Output the (x, y) coordinate of the center of the cell containing the given text.  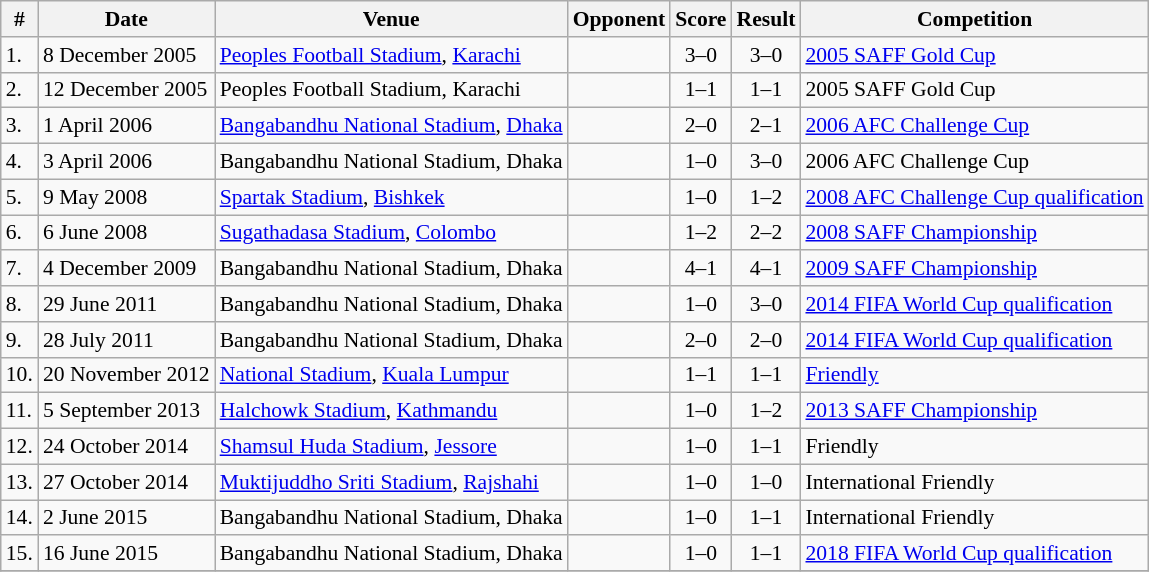
6 June 2008 (126, 233)
6. (20, 233)
3. (20, 126)
8. (20, 304)
Venue (392, 19)
1 April 2006 (126, 126)
29 June 2011 (126, 304)
5. (20, 197)
12. (20, 447)
Date (126, 19)
4. (20, 162)
Spartak Stadium, Bishkek (392, 197)
7. (20, 269)
2008 SAFF Championship (974, 233)
2013 SAFF Championship (974, 411)
9. (20, 340)
27 October 2014 (126, 482)
2–2 (766, 233)
3 April 2006 (126, 162)
Score (700, 19)
15. (20, 554)
2008 AFC Challenge Cup qualification (974, 197)
National Stadium, Kuala Lumpur (392, 375)
Muktijuddho Sriti Stadium, Rajshahi (392, 482)
12 December 2005 (126, 90)
2–1 (766, 126)
8 December 2005 (126, 55)
Shamsul Huda Stadium, Jessore (392, 447)
5 September 2013 (126, 411)
4 December 2009 (126, 269)
2018 FIFA World Cup qualification (974, 554)
16 June 2015 (126, 554)
9 May 2008 (126, 197)
1. (20, 55)
Halchowk Stadium, Kathmandu (392, 411)
11. (20, 411)
Sugathadasa Stadium, Colombo (392, 233)
20 November 2012 (126, 375)
Result (766, 19)
24 October 2014 (126, 447)
# (20, 19)
Competition (974, 19)
28 July 2011 (126, 340)
Opponent (620, 19)
10. (20, 375)
14. (20, 518)
2 June 2015 (126, 518)
13. (20, 482)
2. (20, 90)
2009 SAFF Championship (974, 269)
